Find where the given text appears and provide that cell's center as (x, y) coordinate. 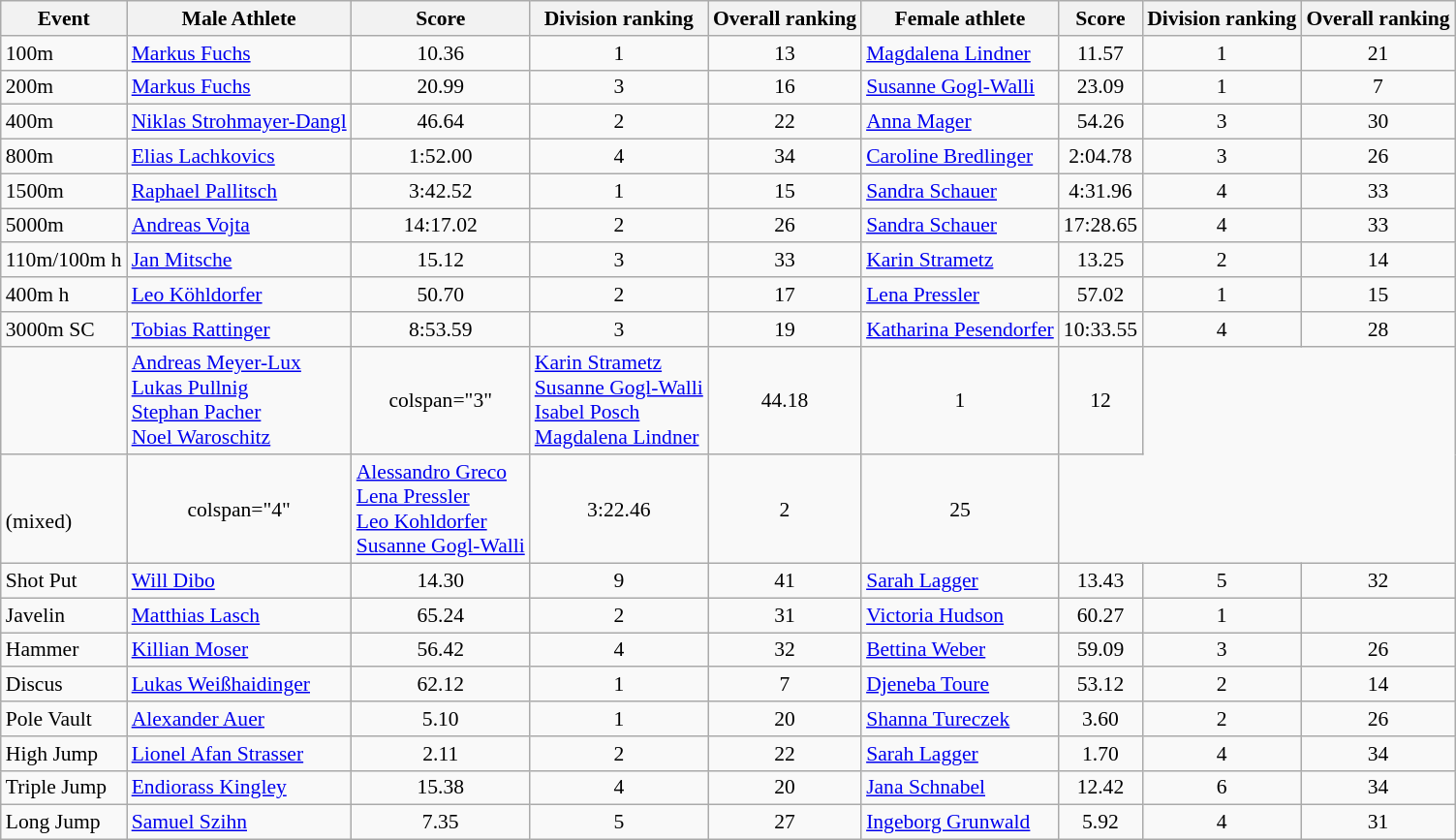
Karin Strametz (960, 261)
2:04.78 (1100, 157)
800m (64, 157)
Karin StrametzSusanne Gogl-WalliIsabel PoschMagdalena Lindner (619, 400)
Long Jump (64, 823)
28 (1378, 329)
Leo Köhldorfer (239, 295)
65.24 (441, 615)
3.60 (1100, 719)
(mixed) (64, 510)
11.57 (1100, 53)
110m/100m h (64, 261)
30 (1378, 122)
Raphael Pallitsch (239, 191)
Niklas Strohmayer-Dangl (239, 122)
Hammer (64, 650)
8:53.59 (441, 329)
57.02 (1100, 295)
20.99 (441, 87)
Female athlete (960, 18)
Alexander Auer (239, 719)
1500m (64, 191)
6 (1222, 788)
Magdalena Lindner (960, 53)
Matthias Lasch (239, 615)
Event (64, 18)
Alessandro GrecoLena PresslerLeo KohldorferSusanne Gogl-Walli (441, 510)
50.70 (441, 295)
Caroline Bredlinger (960, 157)
Anna Mager (960, 122)
54.26 (1100, 122)
5.10 (441, 719)
Discus (64, 685)
Andreas Meyer-LuxLukas PullnigStephan PacherNoel Waroschitz (239, 400)
13.25 (1100, 261)
Lionel Afan Strasser (239, 754)
Elias Lachkovics (239, 157)
Ingeborg Grunwald (960, 823)
Pole Vault (64, 719)
17 (785, 295)
Endiorass Kingley (239, 788)
Andreas Vojta (239, 226)
41 (785, 581)
Shot Put (64, 581)
Shanna Tureczek (960, 719)
High Jump (64, 754)
Djeneba Toure (960, 685)
Lukas Weißhaidinger (239, 685)
Victoria Hudson (960, 615)
2.11 (441, 754)
400m h (64, 295)
3:42.52 (441, 191)
Killian Moser (239, 650)
13 (785, 53)
5.92 (1100, 823)
Samuel Szihn (239, 823)
Male Athlete (239, 18)
13.43 (1100, 581)
Jan Mitsche (239, 261)
3:22.46 (619, 510)
Javelin (64, 615)
21 (1378, 53)
15.12 (441, 261)
19 (785, 329)
Katharina Pesendorfer (960, 329)
100m (64, 53)
4:31.96 (1100, 191)
200m (64, 87)
62.12 (441, 685)
14:17.02 (441, 226)
7.35 (441, 823)
colspan="3" (441, 400)
12 (1100, 400)
16 (785, 87)
59.09 (1100, 650)
46.64 (441, 122)
colspan="4" (239, 510)
15.38 (441, 788)
5000m (64, 226)
23.09 (1100, 87)
Tobias Rattinger (239, 329)
Triple Jump (64, 788)
1.70 (1100, 754)
Jana Schnabel (960, 788)
12.42 (1100, 788)
Lena Pressler (960, 295)
17:28.65 (1100, 226)
Bettina Weber (960, 650)
44.18 (785, 400)
10.36 (441, 53)
Susanne Gogl-Walli (960, 87)
53.12 (1100, 685)
1:52.00 (441, 157)
Will Dibo (239, 581)
400m (64, 122)
14.30 (441, 581)
10:33.55 (1100, 329)
3000m SC (64, 329)
27 (785, 823)
56.42 (441, 650)
25 (960, 510)
60.27 (1100, 615)
9 (619, 581)
